Pinpoint the cell where the given text exists, returning its [x, y] midpoint coordinate. 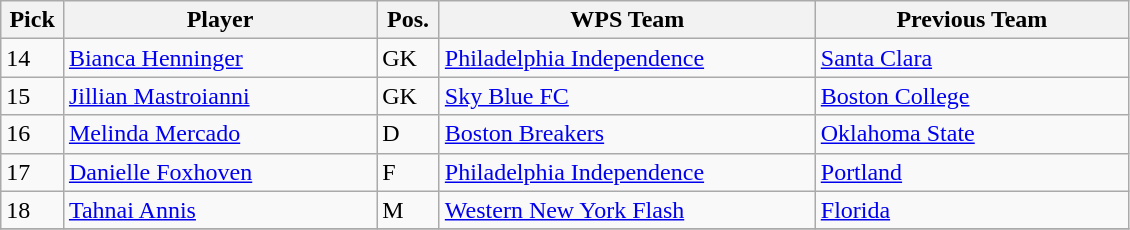
Previous Team [972, 20]
Boston Breakers [627, 134]
16 [32, 134]
Pick [32, 20]
Western New York Flash [627, 210]
D [408, 134]
Danielle Foxhoven [220, 172]
Oklahoma State [972, 134]
M [408, 210]
Tahnai Annis [220, 210]
F [408, 172]
Sky Blue FC [627, 96]
Jillian Mastroianni [220, 96]
Florida [972, 210]
14 [32, 58]
Melinda Mercado [220, 134]
Pos. [408, 20]
WPS Team [627, 20]
17 [32, 172]
15 [32, 96]
Boston College [972, 96]
Santa Clara [972, 58]
Portland [972, 172]
Bianca Henninger [220, 58]
Player [220, 20]
18 [32, 210]
